Determine the (X, Y) coordinate at the center of the cell enclosing the given text.  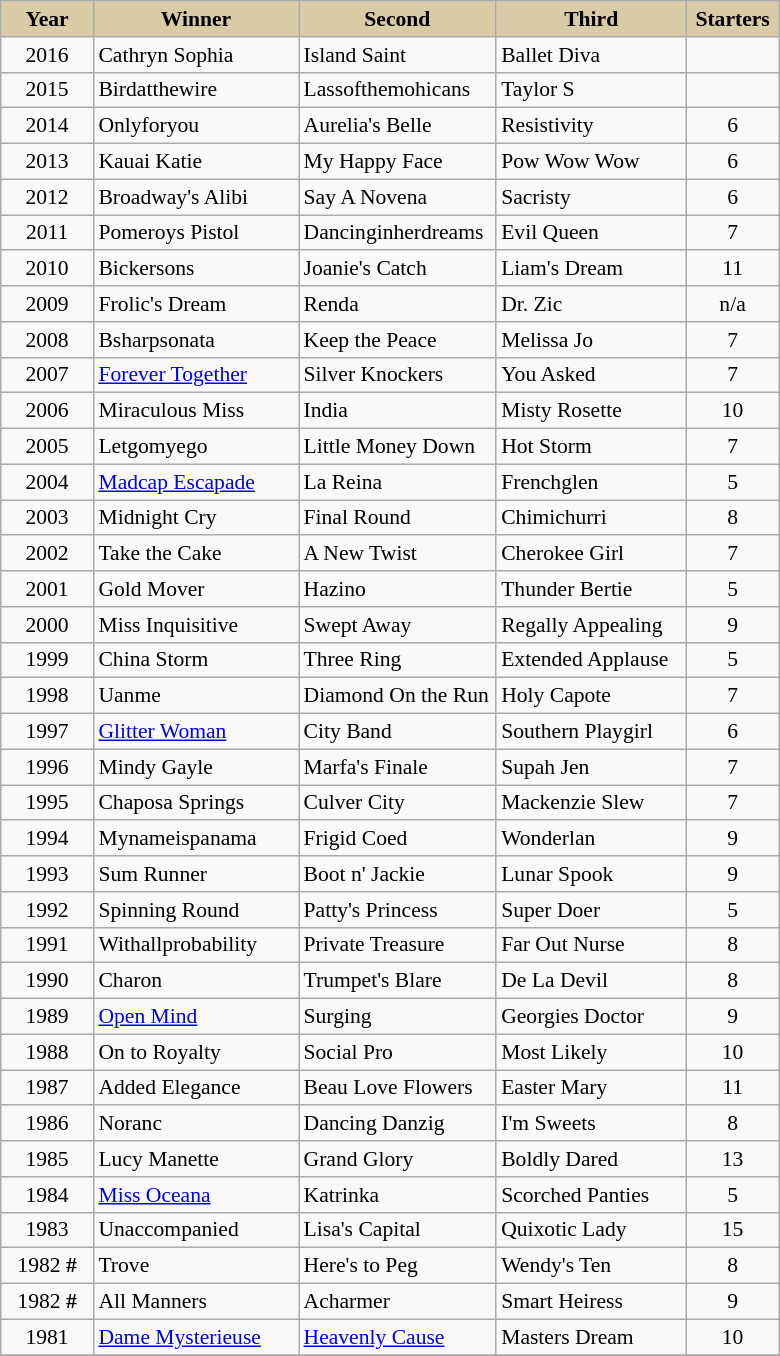
1992 (48, 910)
Beau Love Flowers (397, 1088)
Super Doer (591, 910)
Madcap Escapade (196, 482)
Quixotic Lady (591, 1230)
2002 (48, 554)
Wonderlan (591, 839)
2000 (48, 625)
Third (591, 19)
1989 (48, 1017)
Liam's Dream (591, 269)
Take the Cake (196, 554)
2001 (48, 589)
Patty's Princess (397, 910)
Withallprobability (196, 945)
Boot n' Jackie (397, 874)
Most Likely (591, 1052)
Thunder Bertie (591, 589)
Grand Glory (397, 1159)
Boldly Dared (591, 1159)
Culver City (397, 803)
Noranc (196, 1124)
Private Treasure (397, 945)
Unaccompanied (196, 1230)
Dancinginherdreams (397, 233)
Smart Heiress (591, 1302)
1981 (48, 1337)
Dancing Danzig (397, 1124)
2004 (48, 482)
1990 (48, 981)
Open Mind (196, 1017)
2010 (48, 269)
Say A Novena (397, 197)
Sum Runner (196, 874)
Swept Away (397, 625)
Masters Dream (591, 1337)
Resistivity (591, 126)
Glitter Woman (196, 732)
Diamond On the Run (397, 696)
Frolic's Dream (196, 304)
2012 (48, 197)
Sacristy (591, 197)
2003 (48, 518)
Frenchglen (591, 482)
Pomeroys Pistol (196, 233)
Starters (732, 19)
I'm Sweets (591, 1124)
Second (397, 19)
2011 (48, 233)
13 (732, 1159)
Easter Mary (591, 1088)
1995 (48, 803)
Frigid Coed (397, 839)
Mackenzie Slew (591, 803)
Bickersons (196, 269)
Gold Mover (196, 589)
Broadway's Alibi (196, 197)
Winner (196, 19)
Katrinka (397, 1195)
Hazino (397, 589)
Chaposa Springs (196, 803)
Southern Playgirl (591, 732)
Final Round (397, 518)
1998 (48, 696)
Aurelia's Belle (397, 126)
1987 (48, 1088)
Added Elegance (196, 1088)
Wendy's Ten (591, 1266)
Silver Knockers (397, 375)
India (397, 411)
Melissa Jo (591, 340)
Lucy Manette (196, 1159)
Letgomyego (196, 447)
2014 (48, 126)
Evil Queen (591, 233)
1991 (48, 945)
2009 (48, 304)
On to Royalty (196, 1052)
Island Saint (397, 55)
Miss Oceana (196, 1195)
Onlyforyou (196, 126)
Mindy Gayle (196, 767)
City Band (397, 732)
2007 (48, 375)
Pow Wow Wow (591, 162)
Supah Jen (591, 767)
Heavenly Cause (397, 1337)
1996 (48, 767)
1988 (48, 1052)
Regally Appealing (591, 625)
Lisa's Capital (397, 1230)
Joanie's Catch (397, 269)
n/a (732, 304)
Little Money Down (397, 447)
De La Devil (591, 981)
Marfa's Finale (397, 767)
Charon (196, 981)
Misty Rosette (591, 411)
La Reina (397, 482)
2006 (48, 411)
China Storm (196, 660)
Acharmer (397, 1302)
Three Ring (397, 660)
Spinning Round (196, 910)
1984 (48, 1195)
Midnight Cry (196, 518)
1985 (48, 1159)
My Happy Face (397, 162)
1993 (48, 874)
Keep the Peace (397, 340)
Taylor S (591, 90)
Uanme (196, 696)
Bsharpsonata (196, 340)
You Asked (591, 375)
Georgies Doctor (591, 1017)
Chimichurri (591, 518)
All Manners (196, 1302)
Far Out Nurse (591, 945)
Mynameispanama (196, 839)
Hot Storm (591, 447)
2015 (48, 90)
2013 (48, 162)
Cherokee Girl (591, 554)
2005 (48, 447)
Holy Capote (591, 696)
Kauai Katie (196, 162)
Trove (196, 1266)
Lassofthemohicans (397, 90)
Renda (397, 304)
1994 (48, 839)
Dame Mysterieuse (196, 1337)
Year (48, 19)
1999 (48, 660)
Miss Inquisitive (196, 625)
1986 (48, 1124)
A New Twist (397, 554)
Miraculous Miss (196, 411)
15 (732, 1230)
2016 (48, 55)
1997 (48, 732)
Here's to Peg (397, 1266)
Lunar Spook (591, 874)
Extended Applause (591, 660)
Cathryn Sophia (196, 55)
Scorched Panties (591, 1195)
2008 (48, 340)
Ballet Diva (591, 55)
Forever Together (196, 375)
1983 (48, 1230)
Social Pro (397, 1052)
Birdatthewire (196, 90)
Dr. Zic (591, 304)
Surging (397, 1017)
Trumpet's Blare (397, 981)
